For the text-containing cell, return its midpoint in [x, y] coordinate format. 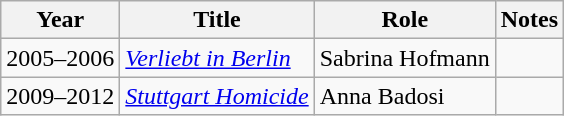
Year [60, 20]
Anna Badosi [404, 96]
Title [217, 20]
Verliebt in Berlin [217, 58]
Stuttgart Homicide [217, 96]
2005–2006 [60, 58]
2009–2012 [60, 96]
Role [404, 20]
Sabrina Hofmann [404, 58]
Notes [529, 20]
